Output the [x, y] coordinate of the center of the cell containing the given text.  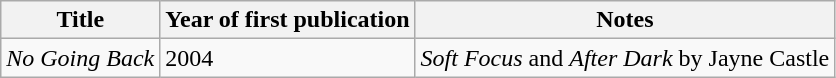
2004 [288, 58]
Title [80, 20]
No Going Back [80, 58]
Notes [625, 20]
Year of first publication [288, 20]
Soft Focus and After Dark by Jayne Castle [625, 58]
